From the cell containing the given text, extract its center point as (X, Y) coordinate. 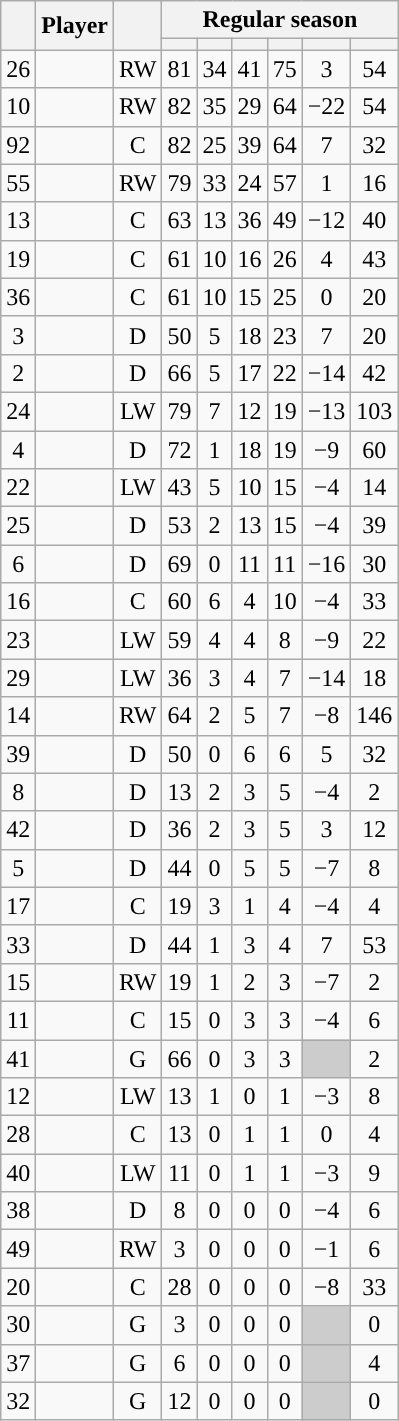
9 (374, 1173)
Regular season (280, 20)
72 (180, 449)
Player (75, 26)
103 (374, 411)
59 (180, 640)
−12 (326, 221)
−13 (326, 411)
63 (180, 221)
92 (18, 145)
81 (180, 69)
75 (284, 69)
34 (214, 69)
35 (214, 107)
−22 (326, 107)
37 (18, 1363)
57 (284, 183)
55 (18, 183)
38 (18, 1211)
69 (180, 564)
−1 (326, 1249)
−16 (326, 564)
146 (374, 716)
